For the text-containing cell, return its midpoint in [X, Y] coordinate format. 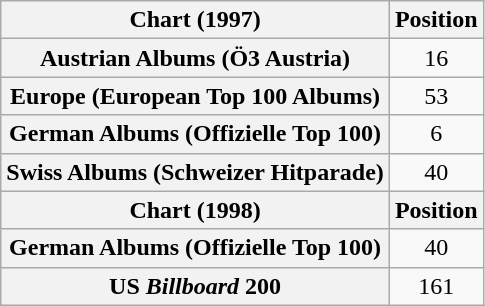
161 [436, 286]
16 [436, 58]
Chart (1998) [196, 210]
53 [436, 96]
6 [436, 134]
Chart (1997) [196, 20]
Swiss Albums (Schweizer Hitparade) [196, 172]
US Billboard 200 [196, 286]
Austrian Albums (Ö3 Austria) [196, 58]
Europe (European Top 100 Albums) [196, 96]
